Return the [X, Y] coordinate for the center point of the cell that contains the specified text.  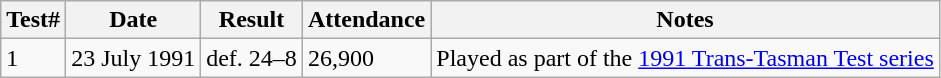
1 [34, 58]
Attendance [366, 20]
def. 24–8 [252, 58]
23 July 1991 [134, 58]
Notes [686, 20]
26,900 [366, 58]
Test# [34, 20]
Date [134, 20]
Result [252, 20]
Played as part of the 1991 Trans-Tasman Test series [686, 58]
